Return the (x, y) coordinate for the center point of the cell that contains the specified text.  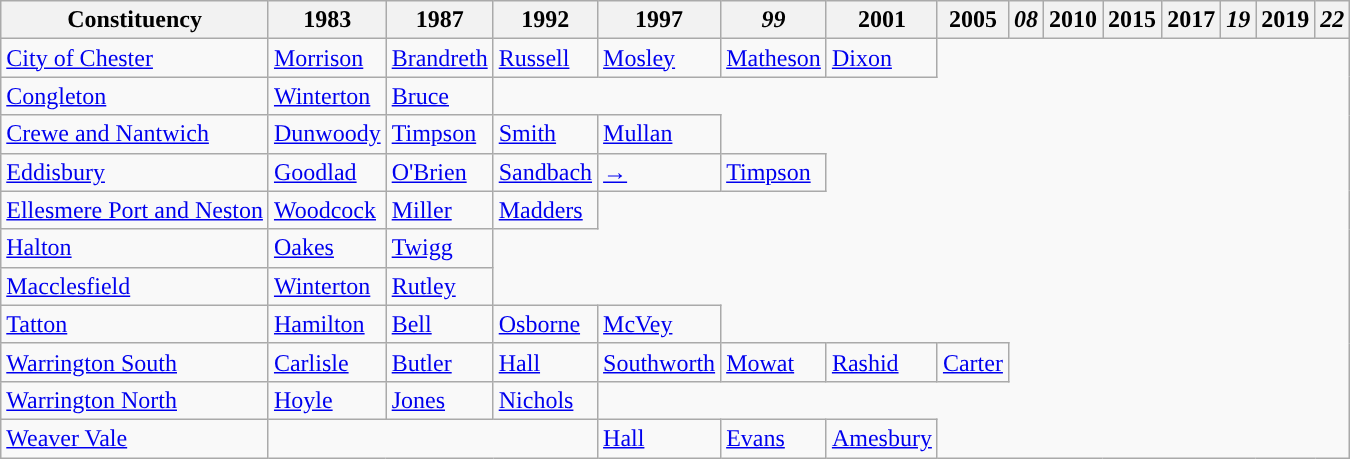
Weaver Vale (135, 438)
1987 (440, 20)
Rutley (440, 286)
Morrison (327, 58)
Nichols (545, 400)
Bruce (440, 96)
Dixon (882, 58)
Tatton (135, 324)
Butler (440, 362)
2010 (1074, 20)
Southworth (660, 362)
Sandbach (545, 172)
Warrington South (135, 362)
19 (1238, 20)
Carlisle (327, 362)
2017 (1192, 20)
Twigg (440, 248)
Jones (440, 400)
Mosley (660, 58)
Eddisbury (135, 172)
Osborne (545, 324)
Russell (545, 58)
Hoyle (327, 400)
O'Brien (440, 172)
Matheson (774, 58)
Warrington North (135, 400)
99 (774, 20)
Halton (135, 248)
1997 (660, 20)
Macclesfield (135, 286)
Ellesmere Port and Neston (135, 210)
Rashid (882, 362)
Brandreth (440, 58)
Crewe and Nantwich (135, 134)
22 (1332, 20)
2019 (1286, 20)
Goodlad (327, 172)
2005 (972, 20)
Dunwoody (327, 134)
City of Chester (135, 58)
Carter (972, 362)
Mowat (774, 362)
Miller (440, 210)
2001 (882, 20)
2015 (1132, 20)
Evans (774, 438)
Madders (545, 210)
1983 (327, 20)
Mullan (660, 134)
Amesbury (882, 438)
Woodcock (327, 210)
Oakes (327, 248)
08 (1026, 20)
→ (660, 172)
McVey (660, 324)
Congleton (135, 96)
Smith (545, 134)
Hamilton (327, 324)
Bell (440, 324)
1992 (545, 20)
Constituency (135, 20)
